Find where the given text appears and provide that cell's center as [X, Y] coordinate. 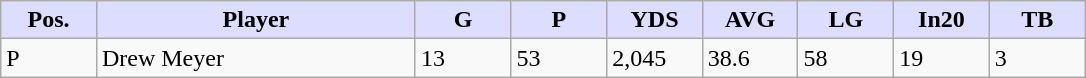
38.6 [750, 58]
2,045 [655, 58]
19 [942, 58]
In20 [942, 20]
Player [256, 20]
AVG [750, 20]
YDS [655, 20]
LG [846, 20]
Drew Meyer [256, 58]
13 [463, 58]
TB [1037, 20]
G [463, 20]
58 [846, 58]
53 [559, 58]
Pos. [49, 20]
3 [1037, 58]
